From the cell containing the given text, extract its center point as (X, Y) coordinate. 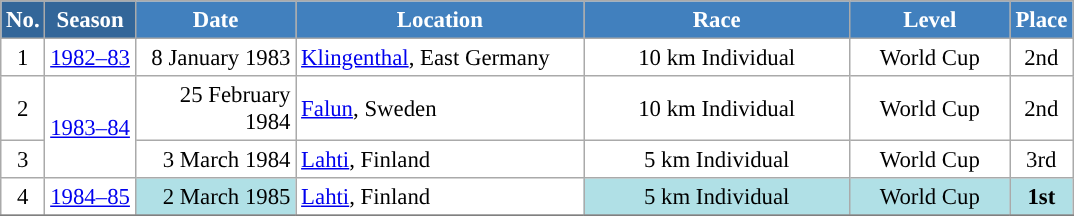
3rd (1041, 160)
4 (23, 197)
Place (1041, 20)
1st (1041, 197)
25 February 1984 (216, 108)
1 (23, 58)
8 January 1983 (216, 58)
Level (930, 20)
Date (216, 20)
Falun, Sweden (440, 108)
3 March 1984 (216, 160)
1982–83 (90, 58)
1983–84 (90, 127)
No. (23, 20)
3 (23, 160)
Klingenthal, East Germany (440, 58)
2 March 1985 (216, 197)
1984–85 (90, 197)
2 (23, 108)
Season (90, 20)
Race (717, 20)
Location (440, 20)
